From the cell containing the given text, extract its center point as (x, y) coordinate. 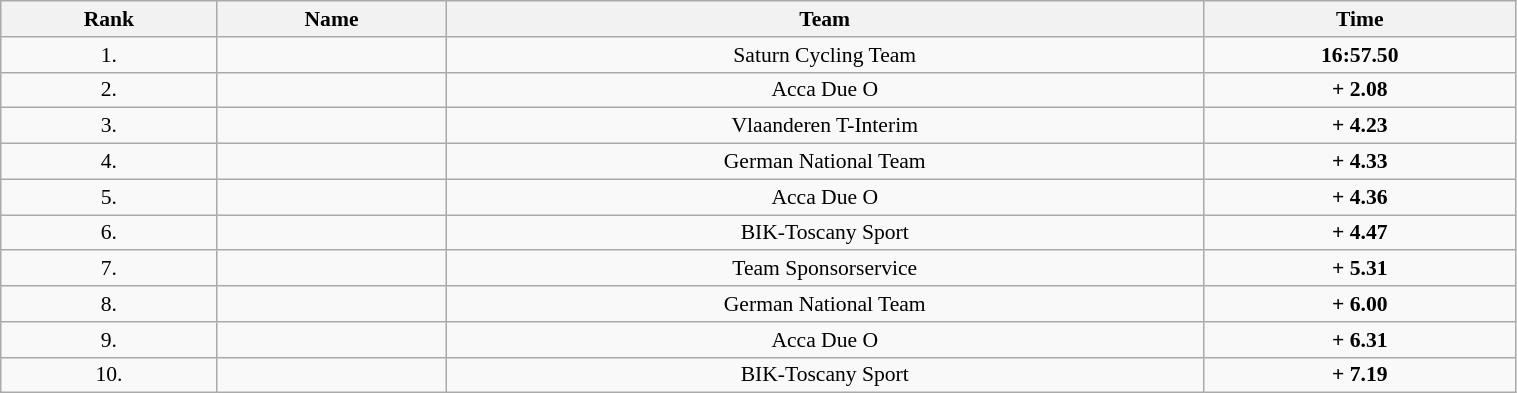
8. (109, 304)
+ 6.31 (1360, 340)
+ 5.31 (1360, 269)
6. (109, 233)
4. (109, 162)
Rank (109, 19)
+ 7.19 (1360, 375)
Team (825, 19)
Saturn Cycling Team (825, 55)
5. (109, 197)
+ 4.33 (1360, 162)
10. (109, 375)
3. (109, 126)
+ 4.36 (1360, 197)
Time (1360, 19)
2. (109, 90)
1. (109, 55)
7. (109, 269)
+ 4.47 (1360, 233)
+ 6.00 (1360, 304)
16:57.50 (1360, 55)
Name (332, 19)
9. (109, 340)
Vlaanderen T-Interim (825, 126)
+ 2.08 (1360, 90)
Team Sponsorservice (825, 269)
+ 4.23 (1360, 126)
